From the cell containing the given text, extract its center point as [x, y] coordinate. 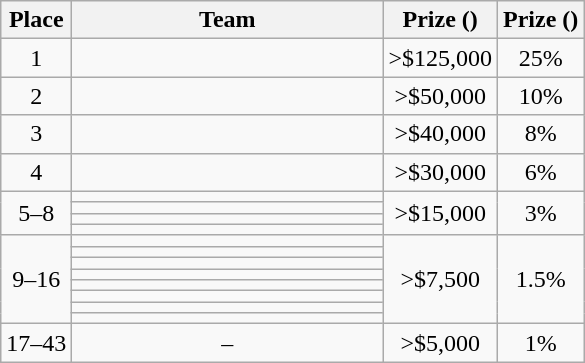
>$50,000 [440, 96]
1 [36, 58]
3 [36, 134]
1% [540, 343]
6% [540, 172]
4 [36, 172]
>$125,000 [440, 58]
2 [36, 96]
Place [36, 20]
9–16 [36, 279]
25% [540, 58]
5–8 [36, 213]
17–43 [36, 343]
>$40,000 [440, 134]
– [228, 343]
>$5,000 [440, 343]
3% [540, 213]
>$7,500 [440, 279]
>$30,000 [440, 172]
>$15,000 [440, 213]
Team [228, 20]
8% [540, 134]
10% [540, 96]
1.5% [540, 279]
